Find where the given text appears and provide that cell's center as [X, Y] coordinate. 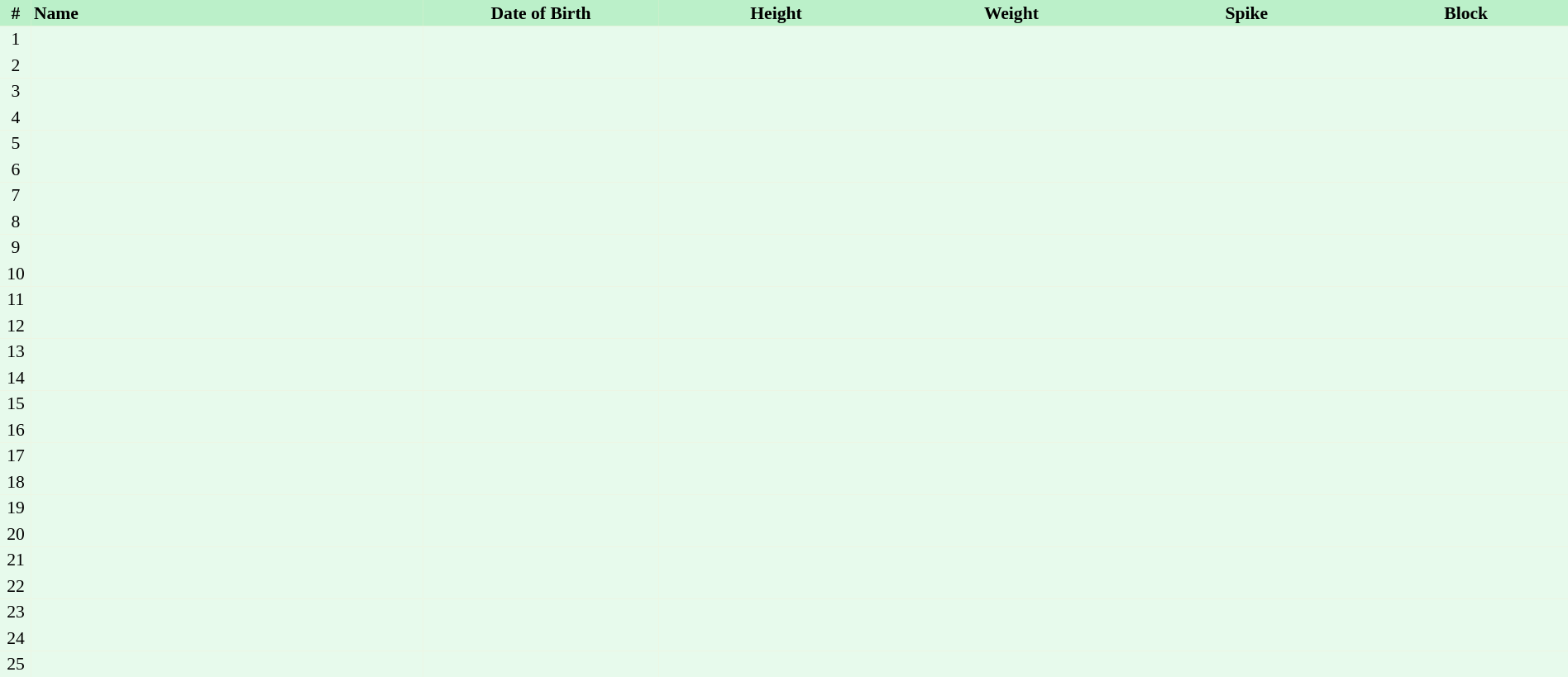
11 [16, 299]
3 [16, 91]
Weight [1011, 13]
6 [16, 169]
18 [16, 482]
9 [16, 248]
19 [16, 508]
4 [16, 117]
24 [16, 638]
20 [16, 534]
21 [16, 560]
2 [16, 65]
7 [16, 195]
16 [16, 430]
22 [16, 586]
5 [16, 144]
1 [16, 40]
13 [16, 352]
# [16, 13]
17 [16, 456]
Height [776, 13]
15 [16, 403]
14 [16, 378]
23 [16, 612]
Name [227, 13]
8 [16, 222]
Spike [1246, 13]
Block [1465, 13]
12 [16, 326]
10 [16, 274]
Date of Birth [541, 13]
